Capture the cell that displays the provided text and extract its [x, y] central coordinate. 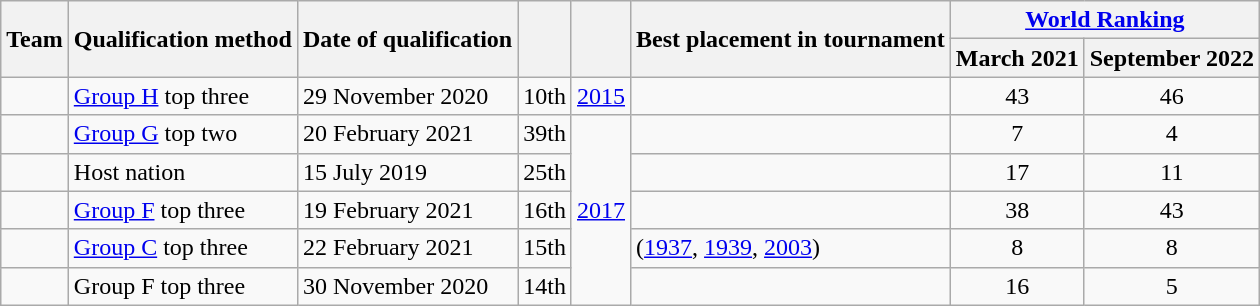
19 February 2021 [407, 210]
15th [545, 248]
4 [1172, 134]
15 July 2019 [407, 172]
17 [1017, 172]
11 [1172, 172]
September 2022 [1172, 58]
Best placement in tournament [791, 39]
Group C top three [182, 248]
46 [1172, 96]
Date of qualification [407, 39]
March 2021 [1017, 58]
20 February 2021 [407, 134]
16 [1017, 286]
14th [545, 286]
30 November 2020 [407, 286]
5 [1172, 286]
38 [1017, 210]
Host nation [182, 172]
16th [545, 210]
Qualification method [182, 39]
39th [545, 134]
2015 [600, 96]
29 November 2020 [407, 96]
Team [35, 39]
25th [545, 172]
Group G top two [182, 134]
World Ranking [1104, 20]
10th [545, 96]
22 February 2021 [407, 248]
Group H top three [182, 96]
2017 [600, 210]
(1937, 1939, 2003) [791, 248]
7 [1017, 134]
